Search for the cell housing the specified text and yield its [X, Y] center coordinate. 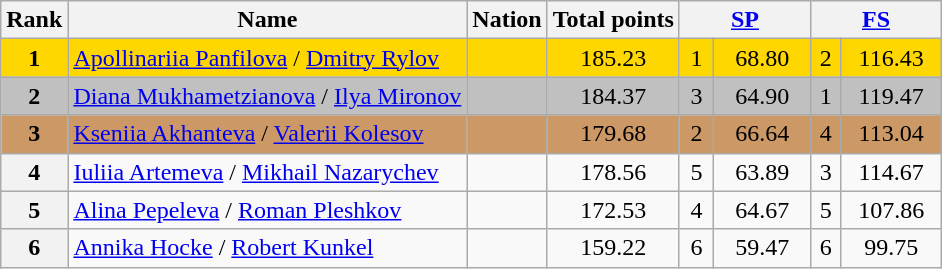
Kseniia Akhanteva / Valerii Kolesov [268, 134]
Iuliia Artemeva / Mikhail Nazarychev [268, 172]
Nation [507, 20]
Total points [613, 20]
172.53 [613, 210]
SP [744, 20]
184.37 [613, 96]
68.80 [762, 58]
63.89 [762, 172]
64.90 [762, 96]
Apollinariia Panfilova / Dmitry Rylov [268, 58]
185.23 [613, 58]
119.47 [892, 96]
178.56 [613, 172]
59.47 [762, 248]
Alina Pepeleva / Roman Pleshkov [268, 210]
FS [876, 20]
Name [268, 20]
114.67 [892, 172]
Rank [34, 20]
99.75 [892, 248]
Annika Hocke / Robert Kunkel [268, 248]
66.64 [762, 134]
159.22 [613, 248]
Diana Mukhametzianova / Ilya Mironov [268, 96]
116.43 [892, 58]
179.68 [613, 134]
113.04 [892, 134]
107.86 [892, 210]
64.67 [762, 210]
